Search for the cell housing the specified text and yield its [x, y] center coordinate. 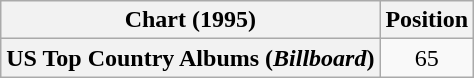
Chart (1995) [190, 20]
65 [427, 58]
US Top Country Albums (Billboard) [190, 58]
Position [427, 20]
